Capture the cell that displays the provided text and extract its [x, y] central coordinate. 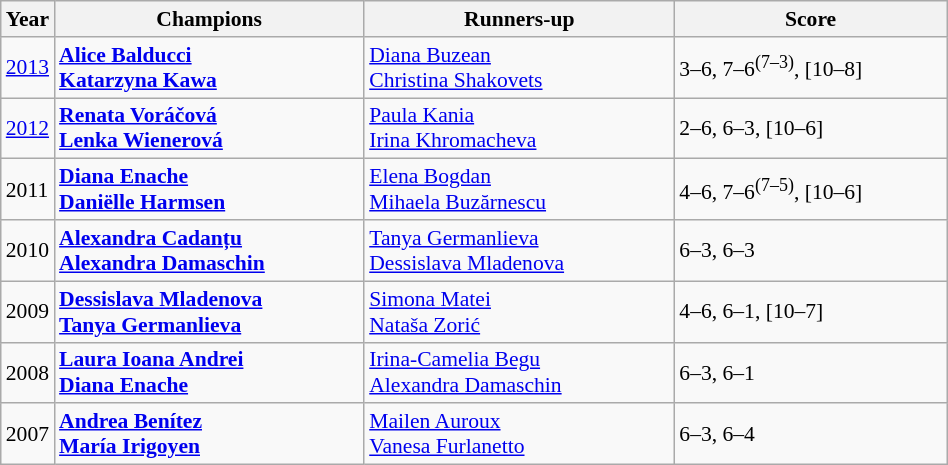
2010 [28, 250]
Diana Buzean Christina Shakovets [519, 68]
Year [28, 19]
Andrea Benítez María Irigoyen [209, 434]
6–3, 6–1 [810, 372]
2008 [28, 372]
Tanya Germanlieva Dessislava Mladenova [519, 250]
2012 [28, 128]
2011 [28, 190]
Mailen Auroux Vanesa Furlanetto [519, 434]
2007 [28, 434]
Laura Ioana Andrei Diana Enache [209, 372]
2–6, 6–3, [10–6] [810, 128]
Alice Balducci Katarzyna Kawa [209, 68]
6–3, 6–4 [810, 434]
Irina-Camelia Begu Alexandra Damaschin [519, 372]
Score [810, 19]
4–6, 6–1, [10–7] [810, 312]
Champions [209, 19]
Dessislava Mladenova Tanya Germanlieva [209, 312]
Runners-up [519, 19]
Renata Voráčová Lenka Wienerová [209, 128]
Paula Kania Irina Khromacheva [519, 128]
Simona Matei Nataša Zorić [519, 312]
6–3, 6–3 [810, 250]
4–6, 7–6(7–5), [10–6] [810, 190]
Elena Bogdan Mihaela Buzărnescu [519, 190]
Diana Enache Daniëlle Harmsen [209, 190]
2013 [28, 68]
3–6, 7–6(7–3), [10–8] [810, 68]
Alexandra Cadanțu Alexandra Damaschin [209, 250]
2009 [28, 312]
